For the text-containing cell, return its midpoint in [X, Y] coordinate format. 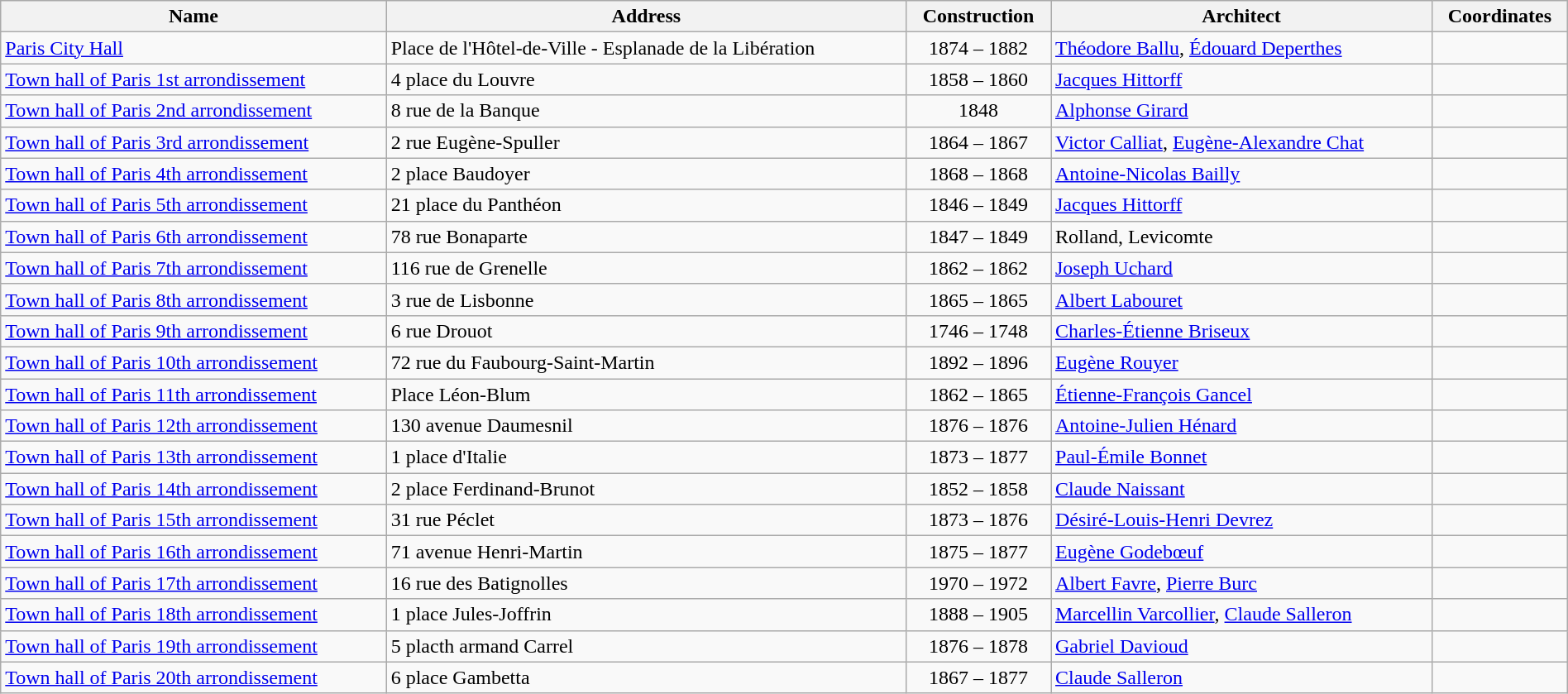
Town hall of Paris 9th arrondissement [194, 331]
1867 – 1877 [979, 677]
Town hall of Paris 7th arrondissement [194, 268]
Claude Naissant [1241, 489]
Antoine-Julien Hénard [1241, 426]
1865 – 1865 [979, 299]
Town hall of Paris 16th arrondissement [194, 552]
Town hall of Paris 6th arrondissement [194, 237]
1864 – 1867 [979, 142]
Construction [979, 17]
Town hall of Paris 14th arrondissement [194, 489]
Town hall of Paris 4th arrondissement [194, 174]
Town hall of Paris 17th arrondissement [194, 583]
Place de l'Hôtel-de-Ville - Esplanade de la Libération [646, 48]
4 place du Louvre [646, 79]
Marcellin Varcollier, Claude Salleron [1241, 615]
Théodore Ballu, Édouard Deperthes [1241, 48]
Paul-Émile Bonnet [1241, 457]
1970 – 1972 [979, 583]
21 place du Panthéon [646, 205]
Address [646, 17]
Antoine-Nicolas Bailly [1241, 174]
1862 – 1862 [979, 268]
Alphonse Girard [1241, 111]
6 rue Drouot [646, 331]
5 placth armand Carrel [646, 646]
1 place d'Italie [646, 457]
1888 – 1905 [979, 615]
Town hall of Paris 20th arrondissement [194, 677]
1858 – 1860 [979, 79]
Town hall of Paris 18th arrondissement [194, 615]
Town hall of Paris 15th arrondissement [194, 520]
1868 – 1868 [979, 174]
78 rue Bonaparte [646, 237]
1873 – 1877 [979, 457]
Town hall of Paris 13th arrondissement [194, 457]
Town hall of Paris 1st arrondissement [194, 79]
Charles-Étienne Briseux [1241, 331]
Albert Favre, Pierre Burc [1241, 583]
Place Léon-Blum [646, 395]
6 place Gambetta [646, 677]
1 place Jules-Joffrin [646, 615]
Victor Calliat, Eugène-Alexandre Chat [1241, 142]
2 place Baudoyer [646, 174]
130 avenue Daumesnil [646, 426]
1746 – 1748 [979, 331]
Town hall of Paris 3rd arrondissement [194, 142]
Coordinates [1499, 17]
1892 – 1896 [979, 362]
8 rue de la Banque [646, 111]
Town hall of Paris 2nd arrondissement [194, 111]
1875 – 1877 [979, 552]
16 rue des Batignolles [646, 583]
116 rue de Grenelle [646, 268]
Joseph Uchard [1241, 268]
1852 – 1858 [979, 489]
1876 – 1878 [979, 646]
71 avenue Henri-Martin [646, 552]
Town hall of Paris 10th arrondissement [194, 362]
1876 – 1876 [979, 426]
Eugène Rouyer [1241, 362]
2 place Ferdinand-Brunot [646, 489]
72 rue du Faubourg-Saint-Martin [646, 362]
3 rue de Lisbonne [646, 299]
Désiré-Louis-Henri Devrez [1241, 520]
Gabriel Davioud [1241, 646]
1848 [979, 111]
Albert Labouret [1241, 299]
1874 – 1882 [979, 48]
Paris City Hall [194, 48]
Claude Salleron [1241, 677]
Eugène Godebœuf [1241, 552]
1846 – 1849 [979, 205]
Town hall of Paris 5th arrondissement [194, 205]
1847 – 1849 [979, 237]
Town hall of Paris 12th arrondissement [194, 426]
Name [194, 17]
31 rue Péclet [646, 520]
1862 – 1865 [979, 395]
Town hall of Paris 8th arrondissement [194, 299]
Étienne-François Gancel [1241, 395]
Town hall of Paris 19th arrondissement [194, 646]
2 rue Eugène-Spuller [646, 142]
Architect [1241, 17]
Town hall of Paris 11th arrondissement [194, 395]
1873 – 1876 [979, 520]
Rolland, Levicomte [1241, 237]
